Capture the cell that displays the provided text and extract its [X, Y] central coordinate. 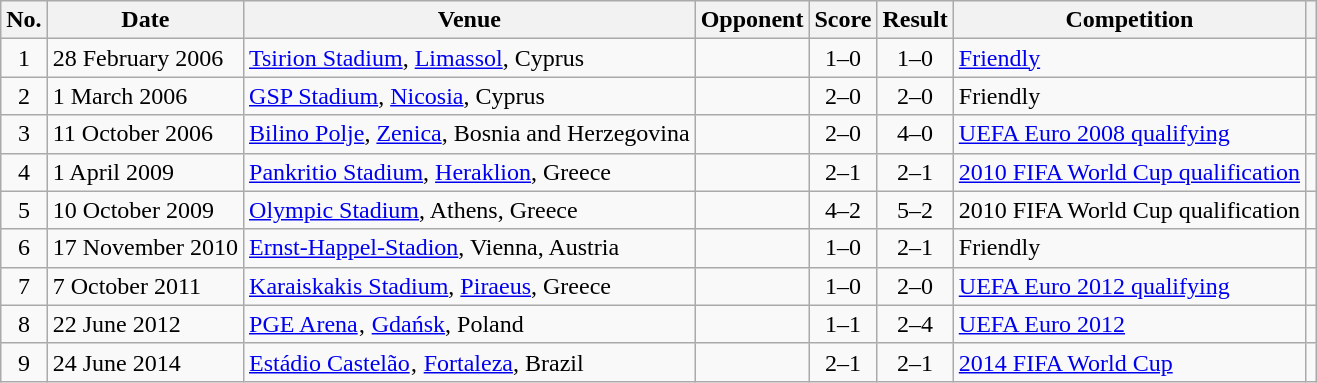
PGE Arena‚ Gdańsk, Poland [470, 324]
10 October 2009 [145, 210]
4 [24, 172]
1 March 2006 [145, 96]
Pankritio Stadium, Heraklion, Greece [470, 172]
Score [843, 20]
Date [145, 20]
1 [24, 58]
Venue [470, 20]
11 October 2006 [145, 134]
No. [24, 20]
GSP Stadium, Nicosia, Cyprus [470, 96]
6 [24, 248]
17 November 2010 [145, 248]
5 [24, 210]
Bilino Polje, Zenica, Bosnia and Herzegovina [470, 134]
1–1 [843, 324]
2–4 [915, 324]
7 October 2011 [145, 286]
Competition [1129, 20]
Ernst-Happel-Stadion, Vienna, Austria [470, 248]
UEFA Euro 2012 qualifying [1129, 286]
Opponent [752, 20]
2 [24, 96]
Karaiskakis Stadium, Piraeus, Greece [470, 286]
9 [24, 362]
1 April 2009 [145, 172]
28 February 2006 [145, 58]
UEFA Euro 2012 [1129, 324]
5–2 [915, 210]
22 June 2012 [145, 324]
Result [915, 20]
4–0 [915, 134]
24 June 2014 [145, 362]
3 [24, 134]
4–2 [843, 210]
8 [24, 324]
Tsirion Stadium, Limassol, Cyprus [470, 58]
7 [24, 286]
Olympic Stadium, Athens, Greece [470, 210]
UEFA Euro 2008 qualifying [1129, 134]
2014 FIFA World Cup [1129, 362]
Estádio Castelão‚ Fortaleza, Brazil [470, 362]
